Locate the cell with the specified text and output its (x, y) center coordinate. 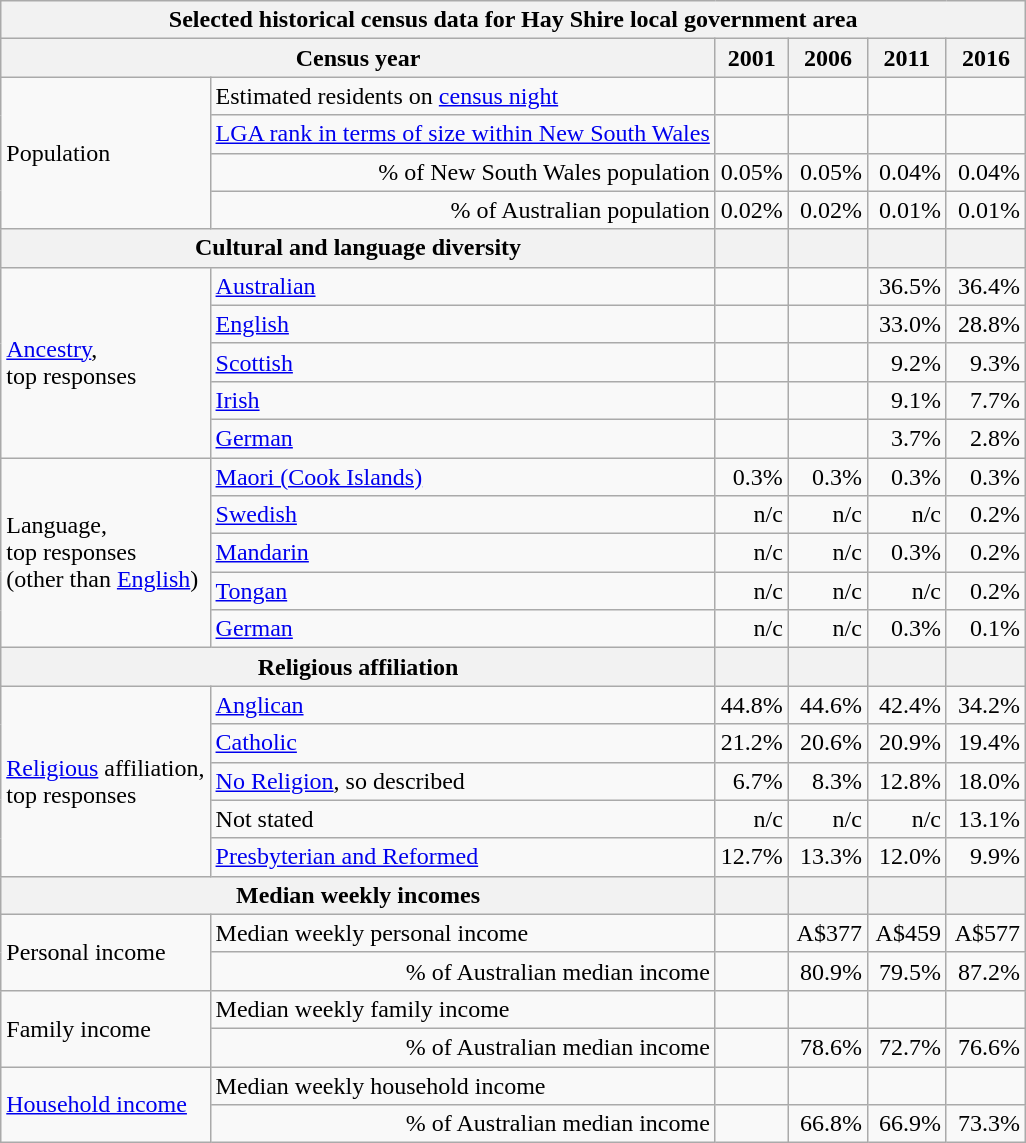
Family income (106, 1028)
79.5% (906, 971)
18.0% (986, 781)
12.7% (752, 857)
Cultural and language diversity (358, 248)
Not stated (462, 819)
% of Australian population (462, 210)
8.3% (828, 781)
A$377 (828, 933)
Anglican (462, 705)
Swedish (462, 515)
Presbyterian and Reformed (462, 857)
Mandarin (462, 553)
73.3% (986, 1124)
34.2% (986, 705)
Catholic (462, 743)
19.4% (986, 743)
13.1% (986, 819)
Population (106, 153)
9.2% (906, 362)
A$459 (906, 933)
36.5% (906, 286)
78.6% (828, 1047)
Personal income (106, 952)
2016 (986, 58)
No Religion, so described (462, 781)
2.8% (986, 438)
2001 (752, 58)
36.4% (986, 286)
English (462, 324)
Census year (358, 58)
Household income (106, 1104)
87.2% (986, 971)
9.1% (906, 400)
66.9% (906, 1124)
% of New South Wales population (462, 172)
Religious affiliation,top responses (106, 781)
Median weekly household income (462, 1085)
28.8% (986, 324)
3.7% (906, 438)
66.8% (828, 1124)
Religious affiliation (358, 667)
33.0% (906, 324)
7.7% (986, 400)
Irish (462, 400)
6.7% (752, 781)
Tongan (462, 591)
20.9% (906, 743)
A$577 (986, 933)
44.6% (828, 705)
Median weekly personal income (462, 933)
Selected historical census data for Hay Shire local government area (514, 20)
44.8% (752, 705)
Maori (Cook Islands) (462, 477)
Median weekly family income (462, 1009)
Median weekly incomes (358, 895)
9.9% (986, 857)
9.3% (986, 362)
21.2% (752, 743)
Australian (462, 286)
2006 (828, 58)
Scottish (462, 362)
80.9% (828, 971)
0.1% (986, 629)
20.6% (828, 743)
Language,top responses(other than English) (106, 553)
Ancestry,top responses (106, 362)
2011 (906, 58)
13.3% (828, 857)
76.6% (986, 1047)
12.0% (906, 857)
LGA rank in terms of size within New South Wales (462, 134)
72.7% (906, 1047)
42.4% (906, 705)
Estimated residents on census night (462, 96)
12.8% (906, 781)
